Provide the (x, y) coordinate of the cell's center where the given text is located.  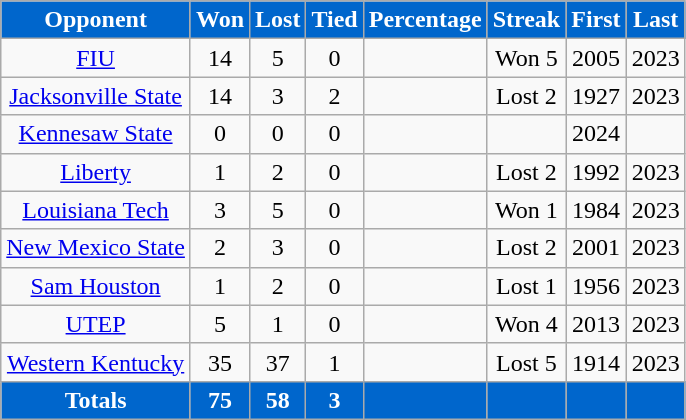
Jacksonville State (96, 96)
2005 (596, 58)
Lost (278, 20)
Won 1 (526, 210)
Louisiana Tech (96, 210)
2001 (596, 248)
Totals (96, 400)
Lost 1 (526, 286)
Opponent (96, 20)
FIU (96, 58)
2013 (596, 324)
New Mexico State (96, 248)
Lost 5 (526, 362)
2024 (596, 134)
37 (278, 362)
First (596, 20)
Streak (526, 20)
1927 (596, 96)
UTEP (96, 324)
75 (220, 400)
Last (656, 20)
Tied (334, 20)
1984 (596, 210)
Won (220, 20)
Percentage (425, 20)
1956 (596, 286)
1914 (596, 362)
Kennesaw State (96, 134)
Won 4 (526, 324)
1992 (596, 172)
Western Kentucky (96, 362)
35 (220, 362)
Sam Houston (96, 286)
58 (278, 400)
Won 5 (526, 58)
Liberty (96, 172)
